Return the [X, Y] coordinate for the center point of the cell that contains the specified text.  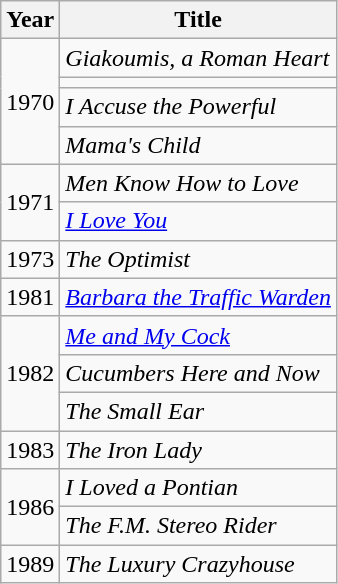
Me and My Cock [198, 335]
Year [30, 20]
Barbara the Traffic Warden [198, 297]
1971 [30, 202]
The Small Ear [198, 411]
1982 [30, 373]
The Optimist [198, 259]
Cucumbers Here and Now [198, 373]
I Love You [198, 221]
1983 [30, 449]
I Loved a Pontian [198, 488]
I Accuse the Powerful [198, 107]
The Iron Lady [198, 449]
The Luxury Crazyhouse [198, 564]
Mama's Child [198, 145]
1981 [30, 297]
1973 [30, 259]
Men Know How to Love [198, 183]
The F.M. Stereo Rider [198, 526]
Giakoumis, a Roman Heart [198, 58]
Title [198, 20]
1970 [30, 102]
1989 [30, 564]
1986 [30, 507]
